Find where the given text appears and provide that cell's center as [x, y] coordinate. 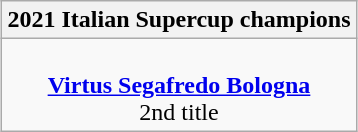
Virtus Segafredo Bologna 2nd title [179, 85]
2021 Italian Supercup champions [179, 20]
